Provide the (x, y) coordinate of the cell's center where the given text is located.  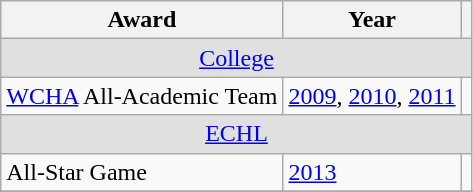
2009, 2010, 2011 (372, 96)
Year (372, 20)
All-Star Game (142, 172)
WCHA All-Academic Team (142, 96)
ECHL (236, 134)
College (236, 58)
Award (142, 20)
2013 (372, 172)
